Find where the given text appears and provide that cell's center as [X, Y] coordinate. 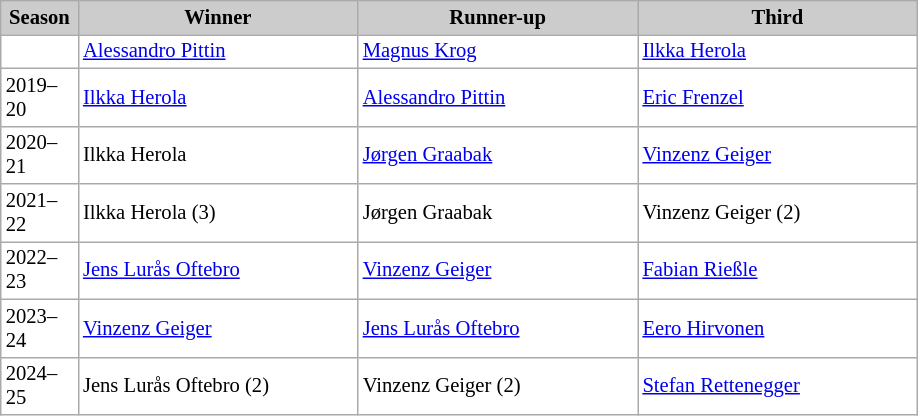
Eero Hirvonen [778, 328]
Stefan Rettenegger [778, 386]
Ilkka Herola (3) [218, 213]
Winner [218, 17]
2020–21 [40, 155]
2024–25 [40, 386]
2021–22 [40, 213]
Jens Lurås Oftebro (2) [218, 386]
Fabian Rießle [778, 270]
2019–20 [40, 97]
2022–23 [40, 270]
Third [778, 17]
Eric Frenzel [778, 97]
Season [40, 17]
Magnus Krog [498, 51]
2023–24 [40, 328]
Runner-up [498, 17]
